Pinpoint the cell where the given text exists, returning its [x, y] midpoint coordinate. 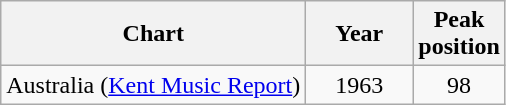
98 [459, 85]
Year [360, 34]
Australia (Kent Music Report) [154, 85]
1963 [360, 85]
Peakposition [459, 34]
Chart [154, 34]
